From the cell containing the given text, extract its center point as [x, y] coordinate. 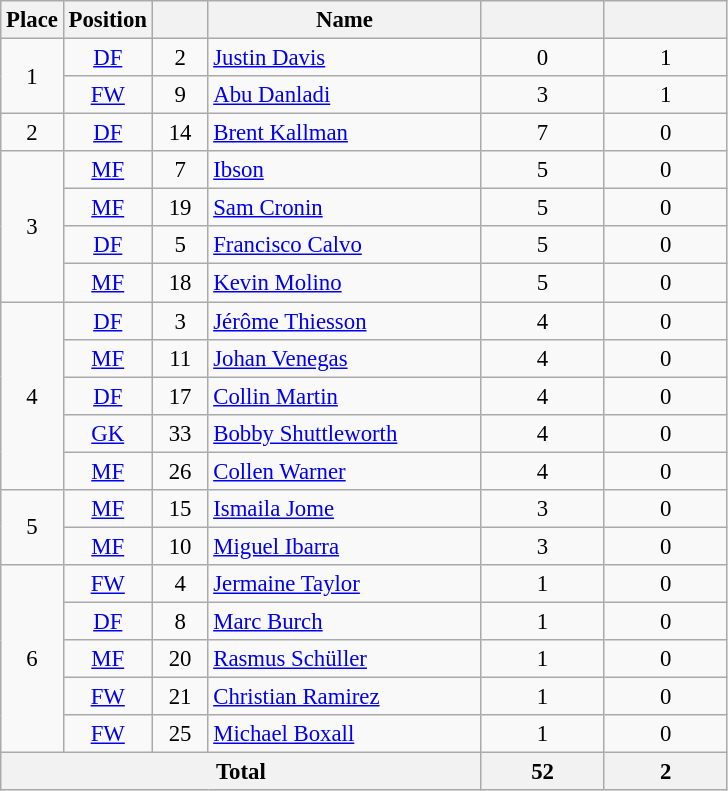
19 [180, 208]
17 [180, 396]
Abu Danladi [344, 95]
52 [542, 772]
25 [180, 734]
15 [180, 509]
Michael Boxall [344, 734]
Total [241, 772]
21 [180, 697]
18 [180, 283]
Jérôme Thiesson [344, 321]
11 [180, 358]
GK [108, 433]
Collen Warner [344, 471]
Place [32, 20]
10 [180, 546]
Justin Davis [344, 58]
Rasmus Schüller [344, 659]
26 [180, 471]
Christian Ramirez [344, 697]
Bobby Shuttleworth [344, 433]
14 [180, 133]
Marc Burch [344, 621]
Miguel Ibarra [344, 546]
9 [180, 95]
Francisco Calvo [344, 245]
Brent Kallman [344, 133]
Johan Venegas [344, 358]
33 [180, 433]
Name [344, 20]
Collin Martin [344, 396]
Ibson [344, 170]
20 [180, 659]
6 [32, 659]
Jermaine Taylor [344, 584]
Ismaila Jome [344, 509]
Sam Cronin [344, 208]
8 [180, 621]
Position [108, 20]
Kevin Molino [344, 283]
